Provide the (x, y) coordinate of the cell's center where the given text is located.  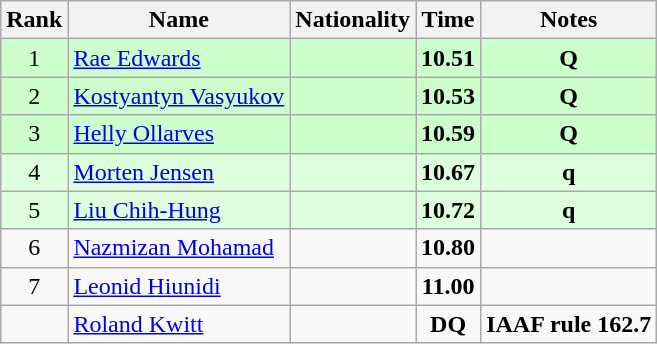
DQ (448, 324)
Nazmizan Mohamad (179, 248)
10.72 (448, 210)
10.80 (448, 248)
Rank (34, 20)
10.53 (448, 96)
Helly Ollarves (179, 134)
6 (34, 248)
4 (34, 172)
2 (34, 96)
Kostyantyn Vasyukov (179, 96)
3 (34, 134)
Roland Kwitt (179, 324)
5 (34, 210)
Liu Chih-Hung (179, 210)
Notes (569, 20)
Nationality (353, 20)
Time (448, 20)
Leonid Hiunidi (179, 286)
Rae Edwards (179, 58)
Name (179, 20)
11.00 (448, 286)
7 (34, 286)
Morten Jensen (179, 172)
10.67 (448, 172)
1 (34, 58)
IAAF rule 162.7 (569, 324)
10.59 (448, 134)
10.51 (448, 58)
